Locate the cell with the specified text and output its (x, y) center coordinate. 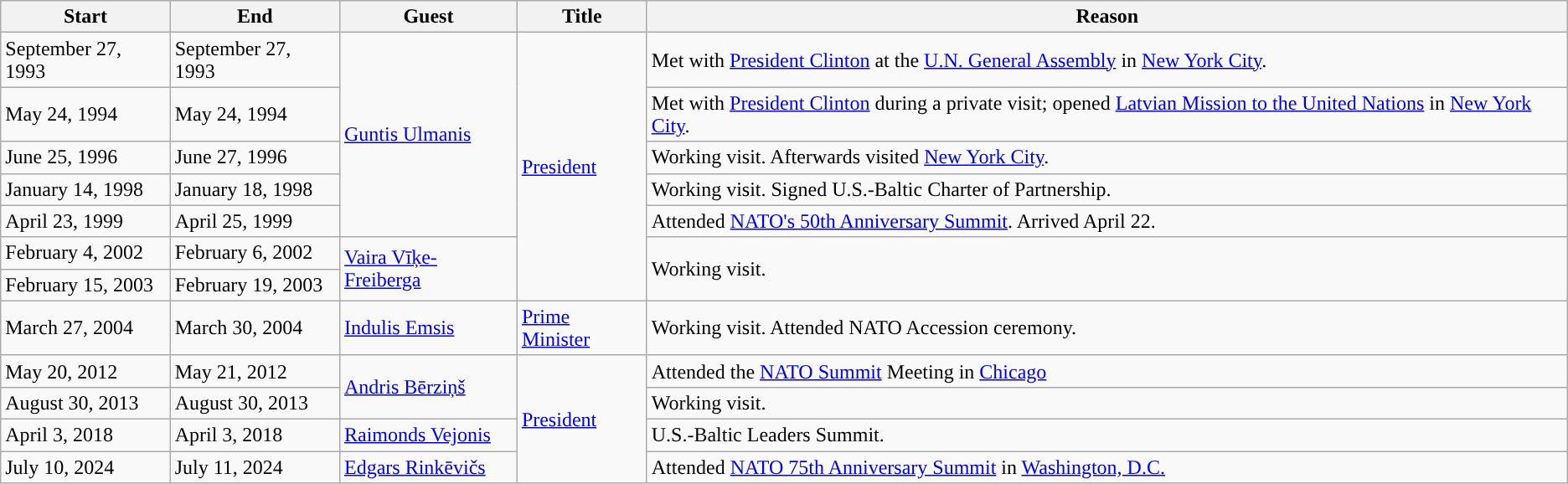
March 27, 2004 (85, 328)
July 11, 2024 (255, 466)
Working visit. Afterwards visited New York City. (1107, 157)
Andris Bērziņš (428, 387)
Met with President Clinton during a private visit; opened Latvian Mission to the United Nations in New York City. (1107, 114)
July 10, 2024 (85, 466)
April 25, 1999 (255, 221)
May 20, 2012 (85, 371)
Raimonds Vejonis (428, 435)
June 25, 1996 (85, 157)
Start (85, 17)
February 6, 2002 (255, 253)
Prime Minister (581, 328)
April 23, 1999 (85, 221)
Attended NATO's 50th Anniversary Summit. Arrived April 22. (1107, 221)
June 27, 1996 (255, 157)
Guntis Ulmanis (428, 135)
February 4, 2002 (85, 253)
February 19, 2003 (255, 285)
Working visit. Signed U.S.-Baltic Charter of Partnership. (1107, 189)
Edgars Rinkēvičs (428, 466)
Reason (1107, 17)
End (255, 17)
January 18, 1998 (255, 189)
Attended NATO 75th Anniversary Summit in Washington, D.C. (1107, 466)
U.S.-Baltic Leaders Summit. (1107, 435)
February 15, 2003 (85, 285)
May 21, 2012 (255, 371)
March 30, 2004 (255, 328)
Guest (428, 17)
Working visit. Attended NATO Accession ceremony. (1107, 328)
Vaira Vīķe-Freiberga (428, 269)
Indulis Emsis (428, 328)
Met with President Clinton at the U.N. General Assembly in New York City. (1107, 60)
January 14, 1998 (85, 189)
Attended the NATO Summit Meeting in Chicago (1107, 371)
Title (581, 17)
